For the text-containing cell, return its midpoint in (X, Y) coordinate format. 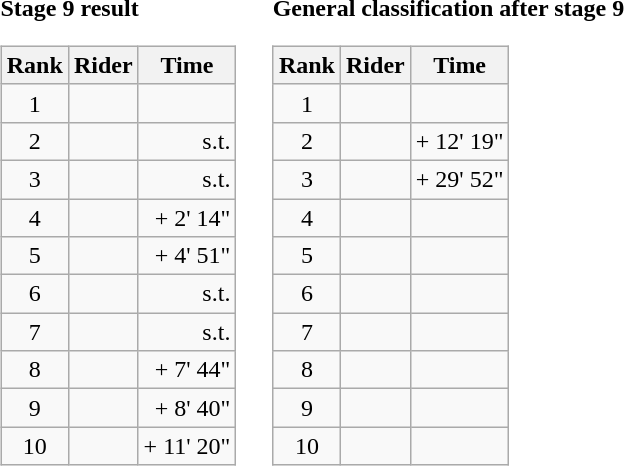
+ 12' 19" (460, 141)
+ 29' 52" (460, 179)
+ 8' 40" (187, 408)
+ 2' 14" (187, 217)
+ 11' 20" (187, 446)
+ 4' 51" (187, 256)
+ 7' 44" (187, 370)
